Locate the cell with the specified text and output its (x, y) center coordinate. 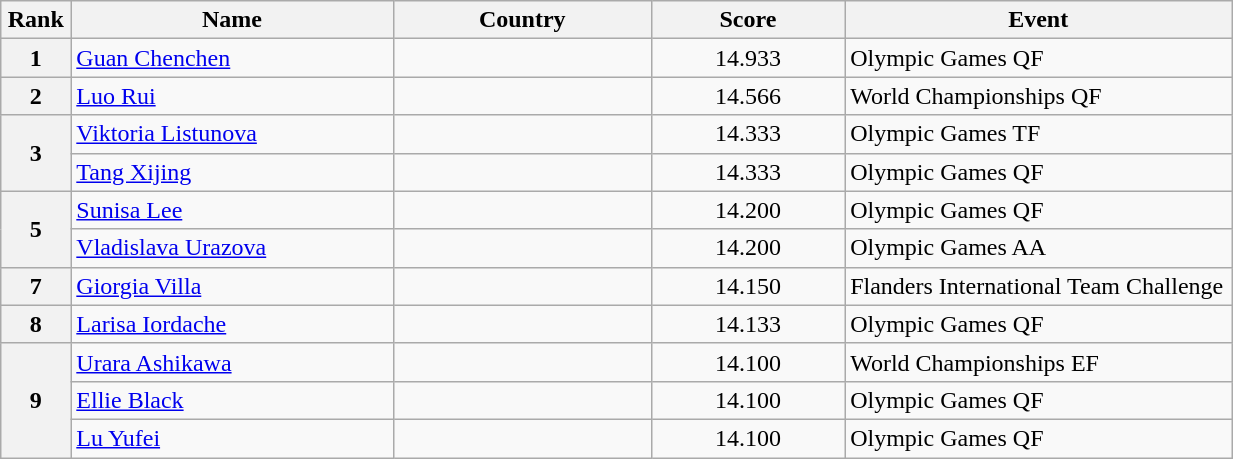
2 (36, 96)
Sunisa Lee (232, 210)
Giorgia Villa (232, 286)
14.933 (748, 58)
14.133 (748, 324)
Name (232, 20)
World Championships EF (1038, 362)
Larisa Iordache (232, 324)
1 (36, 58)
Luo Rui (232, 96)
14.150 (748, 286)
Viktoria Listunova (232, 134)
Country (522, 20)
Urara Ashikawa (232, 362)
World Championships QF (1038, 96)
Flanders International Team Challenge (1038, 286)
Ellie Black (232, 400)
3 (36, 153)
Tang Xijing (232, 172)
Event (1038, 20)
Olympic Games TF (1038, 134)
8 (36, 324)
Vladislava Urazova (232, 248)
Score (748, 20)
9 (36, 400)
7 (36, 286)
Lu Yufei (232, 438)
5 (36, 229)
Olympic Games AA (1038, 248)
14.566 (748, 96)
Rank (36, 20)
Guan Chenchen (232, 58)
